Determine the (X, Y) coordinate at the center of the cell enclosing the given text.  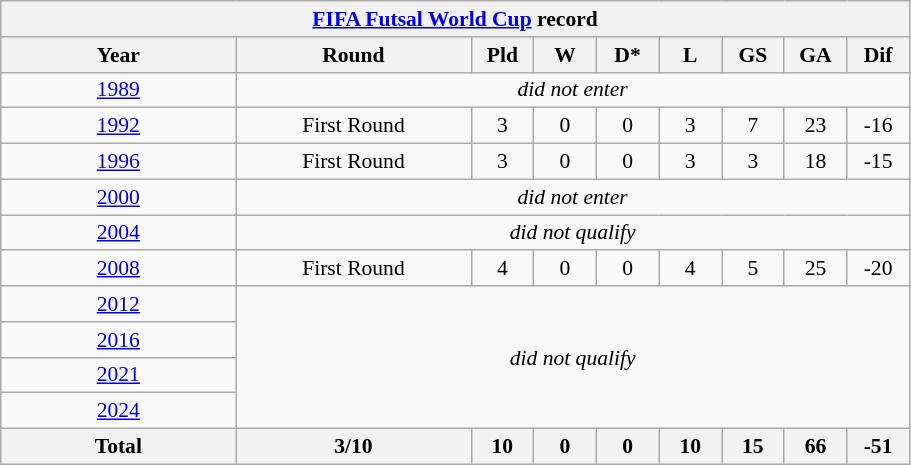
1996 (118, 162)
W (566, 55)
18 (816, 162)
7 (754, 126)
D* (628, 55)
2021 (118, 375)
-20 (878, 269)
Total (118, 447)
2012 (118, 304)
66 (816, 447)
15 (754, 447)
2004 (118, 233)
-15 (878, 162)
GS (754, 55)
23 (816, 126)
5 (754, 269)
25 (816, 269)
Pld (502, 55)
1989 (118, 90)
Dif (878, 55)
1992 (118, 126)
Round (354, 55)
2008 (118, 269)
FIFA Futsal World Cup record (456, 19)
2016 (118, 340)
L (690, 55)
Year (118, 55)
3/10 (354, 447)
2024 (118, 411)
-16 (878, 126)
-51 (878, 447)
2000 (118, 197)
GA (816, 55)
